Search for the cell housing the specified text and yield its [x, y] center coordinate. 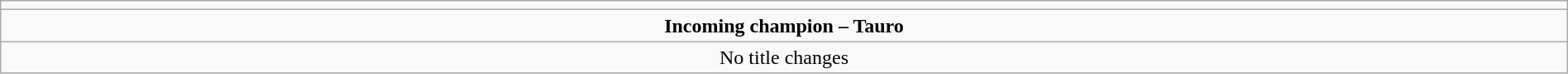
Incoming champion – Tauro [784, 26]
No title changes [784, 57]
